Return (x, y) of the center of cell containing provided text 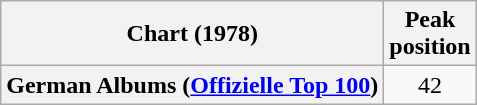
Peakposition (430, 34)
Chart (1978) (192, 34)
German Albums (Offizielle Top 100) (192, 85)
42 (430, 85)
